Identify which cell holds the provided text, then report its (x, y) central coordinate. 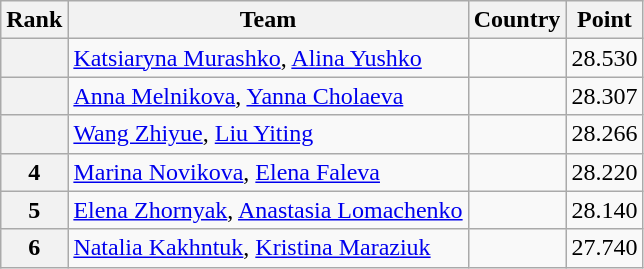
Elena Zhornyak, Anastasia Lomachenko (268, 210)
28.220 (604, 172)
6 (34, 248)
4 (34, 172)
Country (517, 20)
Marina Novikova, Elena Faleva (268, 172)
Team (268, 20)
Natalia Kakhntuk, Kristina Maraziuk (268, 248)
28.140 (604, 210)
Anna Melnikova, Yanna Cholaeva (268, 96)
28.266 (604, 134)
Katsiaryna Murashko, Alina Yushko (268, 58)
5 (34, 210)
Wang Zhiyue, Liu Yiting (268, 134)
Point (604, 20)
Rank (34, 20)
27.740 (604, 248)
28.530 (604, 58)
28.307 (604, 96)
